Capture the cell that displays the provided text and extract its [X, Y] central coordinate. 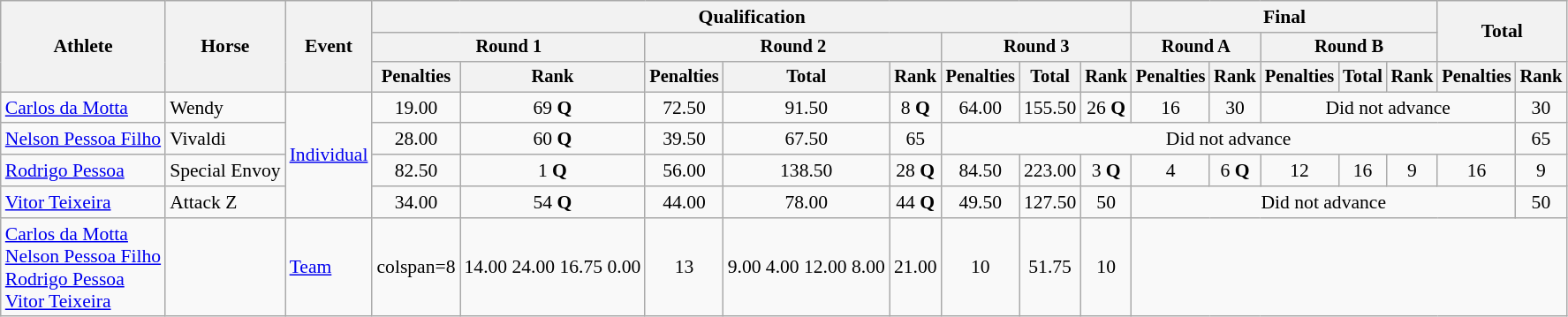
Carlos da MottaNelson Pessoa FilhoRodrigo PessoaVitor Teixeira [83, 268]
54 Q [552, 202]
13 [684, 268]
44 Q [915, 202]
Rodrigo Pessoa [83, 170]
223.00 [1049, 170]
21.00 [915, 268]
60 Q [552, 140]
colspan=8 [415, 268]
28.00 [415, 140]
78.00 [807, 202]
26 Q [1106, 108]
Event [329, 46]
56.00 [684, 170]
Athlete [83, 46]
34.00 [415, 202]
91.50 [807, 108]
Team [329, 268]
Round 3 [1037, 48]
28 Q [915, 170]
84.50 [981, 170]
14.00 24.00 16.75 0.00 [552, 268]
Carlos da Motta [83, 108]
Round 2 [793, 48]
44.00 [684, 202]
Round B [1349, 48]
Round 1 [509, 48]
6 Q [1235, 170]
Final [1284, 17]
Round A [1196, 48]
9.00 4.00 12.00 8.00 [807, 268]
Nelson Pessoa Filho [83, 140]
127.50 [1049, 202]
49.50 [981, 202]
1 Q [552, 170]
51.75 [1049, 268]
64.00 [981, 108]
Individual [329, 155]
67.50 [807, 140]
3 Q [1106, 170]
69 Q [552, 108]
72.50 [684, 108]
Vivaldi [224, 140]
155.50 [1049, 108]
8 Q [915, 108]
Attack Z [224, 202]
Horse [224, 46]
82.50 [415, 170]
138.50 [807, 170]
Special Envoy [224, 170]
12 [1299, 170]
19.00 [415, 108]
39.50 [684, 140]
Wendy [224, 108]
Vitor Teixeira [83, 202]
Qualification [752, 17]
4 [1170, 170]
